Return (X, Y) of the center of cell containing provided text 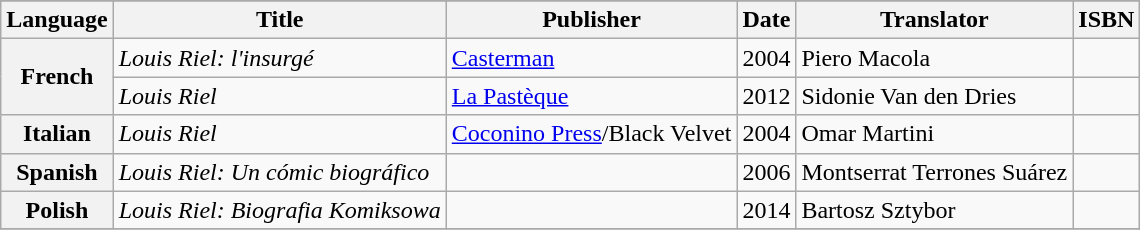
ISBN (1106, 20)
Translator (934, 20)
Louis Riel: Un cómic biográfico (280, 172)
Montserrat Terrones Suárez (934, 172)
Italian (57, 134)
Language (57, 20)
2012 (766, 96)
Spanish (57, 172)
Bartosz Sztybor (934, 210)
Louis Riel: Biografia Komiksowa (280, 210)
Title (280, 20)
French (57, 77)
Date (766, 20)
Polish (57, 210)
Coconino Press/Black Velvet (592, 134)
Publisher (592, 20)
2006 (766, 172)
Sidonie Van den Dries (934, 96)
Omar Martini (934, 134)
2014 (766, 210)
Casterman (592, 58)
La Pastèque (592, 96)
Louis Riel: l'insurgé (280, 58)
Piero Macola (934, 58)
